Find where the given text appears and provide that cell's center as [X, Y] coordinate. 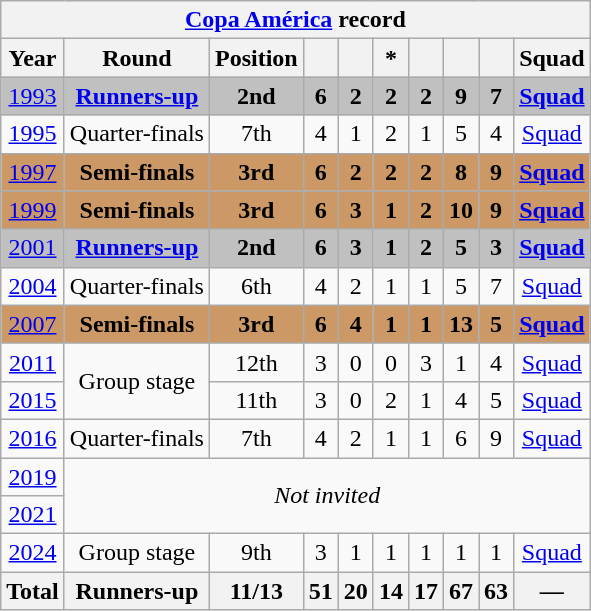
2001 [33, 248]
14 [390, 591]
10 [460, 210]
1993 [33, 96]
1997 [33, 172]
20 [356, 591]
— [552, 591]
Position [256, 58]
63 [496, 591]
* [390, 58]
51 [320, 591]
1995 [33, 134]
67 [460, 591]
2019 [33, 477]
2015 [33, 400]
Copa América record [296, 20]
11/13 [256, 591]
11th [256, 400]
2021 [33, 515]
Year [33, 58]
Not invited [327, 496]
2016 [33, 438]
Total [33, 591]
1999 [33, 210]
2024 [33, 553]
2011 [33, 362]
2007 [33, 324]
13 [460, 324]
9th [256, 553]
Round [136, 58]
8 [460, 172]
12th [256, 362]
17 [426, 591]
6th [256, 286]
2004 [33, 286]
